Output the [X, Y] coordinate of the center of the cell containing the given text.  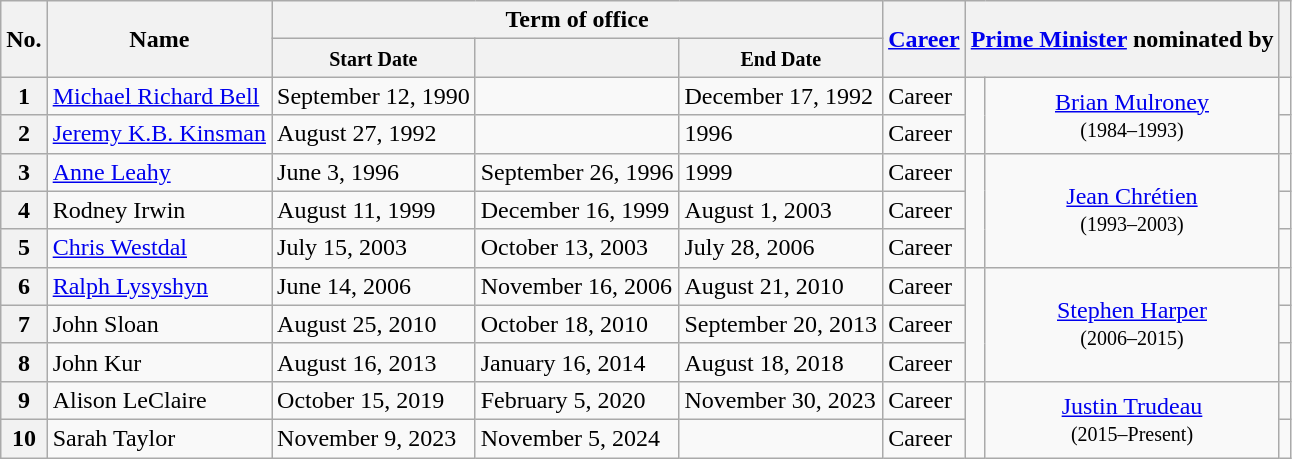
Michael Richard Bell [159, 96]
Rodney Irwin [159, 210]
August 25, 2010 [374, 324]
6 [24, 286]
August 27, 1992 [374, 134]
November 30, 2023 [781, 400]
Jeremy K.B. Kinsman [159, 134]
September 20, 2013 [781, 324]
November 9, 2023 [374, 438]
August 11, 1999 [374, 210]
Jean Chrétien(1993–2003) [1132, 210]
October 13, 2003 [577, 248]
9 [24, 400]
December 17, 1992 [781, 96]
2 [24, 134]
June 3, 1996 [374, 172]
Brian Mulroney(1984–1993) [1132, 115]
August 16, 2013 [374, 362]
Chris Westdal [159, 248]
Term of office [578, 20]
Prime Minister nominated by [1122, 39]
1999 [781, 172]
John Sloan [159, 324]
Name [159, 39]
5 [24, 248]
1996 [781, 134]
8 [24, 362]
August 18, 2018 [781, 362]
10 [24, 438]
Sarah Taylor [159, 438]
Anne Leahy [159, 172]
September 26, 1996 [577, 172]
Alison LeClaire [159, 400]
October 15, 2019 [374, 400]
October 18, 2010 [577, 324]
End Date [781, 58]
Stephen Harper(2006–2015) [1132, 324]
September 12, 1990 [374, 96]
July 28, 2006 [781, 248]
John Kur [159, 362]
1 [24, 96]
Justin Trudeau(2015–Present) [1132, 419]
January 16, 2014 [577, 362]
Start Date [374, 58]
7 [24, 324]
3 [24, 172]
November 5, 2024 [577, 438]
February 5, 2020 [577, 400]
August 21, 2010 [781, 286]
November 16, 2006 [577, 286]
July 15, 2003 [374, 248]
December 16, 1999 [577, 210]
Ralph Lysyshyn [159, 286]
August 1, 2003 [781, 210]
No. [24, 39]
4 [24, 210]
June 14, 2006 [374, 286]
